Pinpoint the cell where the given text exists, returning its [x, y] midpoint coordinate. 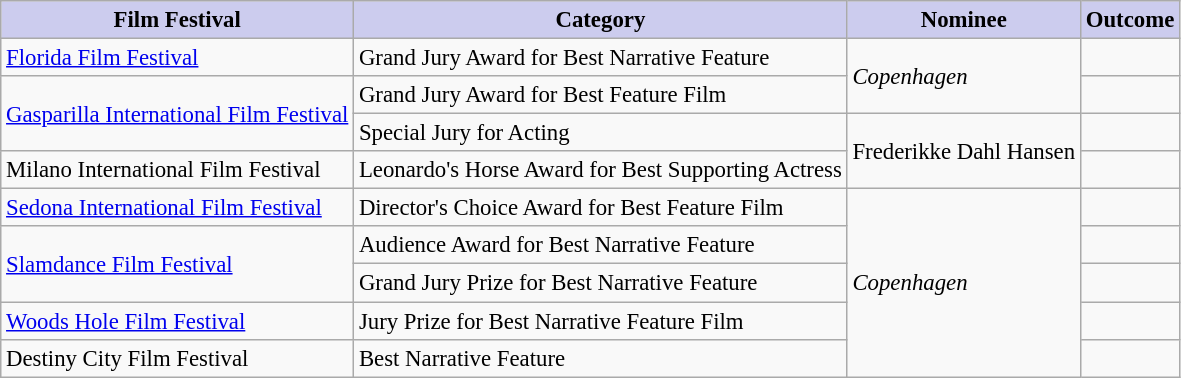
Slamdance Film Festival [178, 264]
Audience Award for Best Narrative Feature [600, 245]
Director's Choice Award for Best Feature Film [600, 208]
Frederikke Dahl Hansen [964, 152]
Gasparilla International Film Festival [178, 114]
Destiny City Film Festival [178, 358]
Florida Film Festival [178, 58]
Grand Jury Award for Best Narrative Feature [600, 58]
Grand Jury Award for Best Feature Film [600, 95]
Woods Hole Film Festival [178, 321]
Grand Jury Prize for Best Narrative Feature [600, 283]
Leonardo's Horse Award for Best Supporting Actress [600, 170]
Sedona International Film Festival [178, 208]
Category [600, 20]
Outcome [1130, 20]
Jury Prize for Best Narrative Feature Film [600, 321]
Nominee [964, 20]
Film Festival [178, 20]
Best Narrative Feature [600, 358]
Special Jury for Acting [600, 133]
Milano International Film Festival [178, 170]
